Search for the cell housing the specified text and yield its [x, y] center coordinate. 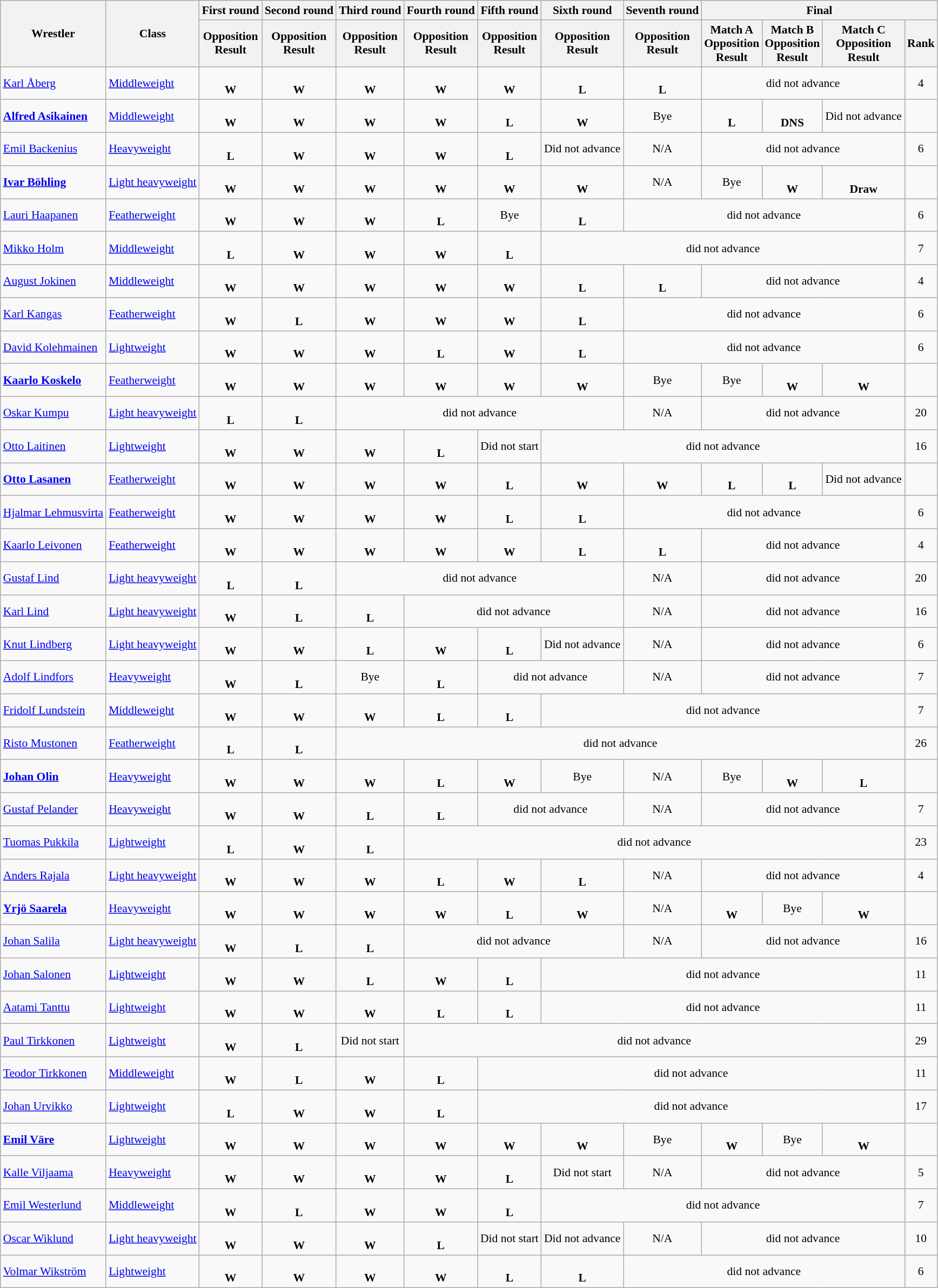
Mikko Holm [53, 248]
Risto Mustonen [53, 743]
Paul Tirkkonen [53, 1040]
Emil Westerlund [53, 1205]
Karl Lind [53, 611]
Rank [921, 43]
Emil Backenius [53, 149]
Yrjö Saarela [53, 908]
Fridolf Lundstein [53, 711]
Emil Väre [53, 1139]
Johan Salonen [53, 974]
Fifth round [510, 10]
Match BOppositionResult [792, 43]
Volmar Wikström [53, 1271]
10 [921, 1239]
August Jokinen [53, 281]
Second round [299, 10]
Hjalmar Lehmusvirta [53, 512]
Kalle Viljaama [53, 1173]
DNS [792, 117]
Tuomas Pukkila [53, 842]
Johan Olin [53, 777]
Otto Lasanen [53, 480]
26 [921, 743]
Johan Salila [53, 942]
Kaarlo Leivonen [53, 545]
Anders Rajala [53, 875]
Karl Kangas [53, 314]
Third round [370, 10]
Wrestler [53, 33]
Kaarlo Koskelo [53, 380]
Fourth round [441, 10]
Match COppositionResult [863, 43]
Otto Laitinen [53, 446]
Knut Lindberg [53, 645]
Sixth round [582, 10]
Lauri Haapanen [53, 215]
Final [819, 10]
23 [921, 842]
Aatami Tanttu [53, 1008]
Match AOppositionResult [732, 43]
Alfred Asikainen [53, 117]
17 [921, 1106]
David Kolehmainen [53, 347]
First round [231, 10]
Gustaf Pelander [53, 809]
Class [152, 33]
Draw [863, 183]
29 [921, 1040]
Johan Urvikko [53, 1106]
Adolf Lindfors [53, 677]
Oscar Wiklund [53, 1239]
Gustaf Lind [53, 578]
Teodor Tirkkonen [53, 1074]
Karl Åberg [53, 83]
Oskar Kumpu [53, 414]
Ivar Böhling [53, 183]
Seventh round [662, 10]
5 [921, 1173]
